Search for the cell housing the specified text and yield its (x, y) center coordinate. 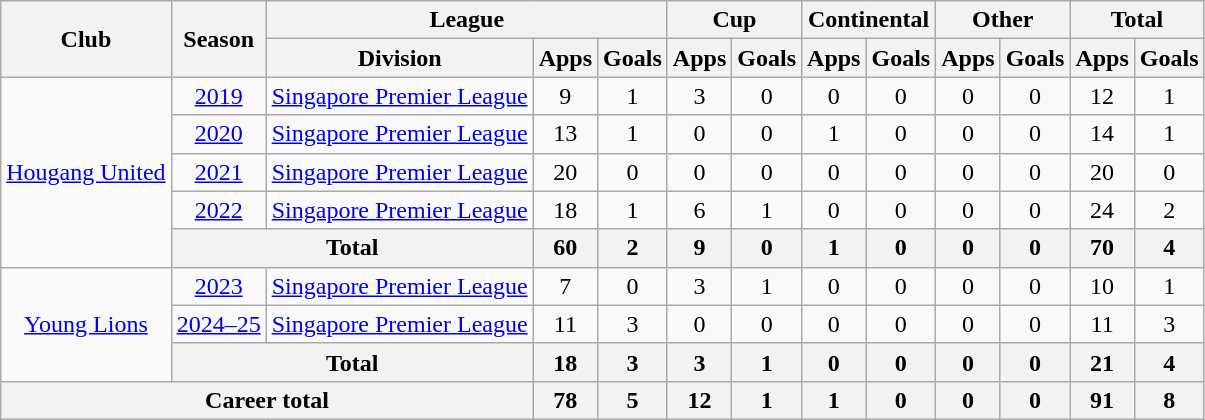
Cup (734, 20)
Career total (267, 400)
2023 (218, 286)
2019 (218, 96)
2022 (218, 210)
91 (1102, 400)
2020 (218, 134)
5 (633, 400)
Club (86, 39)
60 (565, 248)
Young Lions (86, 324)
14 (1102, 134)
2024–25 (218, 324)
8 (1169, 400)
Division (400, 58)
7 (565, 286)
Other (1003, 20)
6 (699, 210)
League (466, 20)
Continental (869, 20)
Season (218, 39)
24 (1102, 210)
78 (565, 400)
21 (1102, 362)
13 (565, 134)
70 (1102, 248)
Hougang United (86, 172)
10 (1102, 286)
2021 (218, 172)
